Scan for the cell matching the given text and deliver its (x, y) coordinate at center. 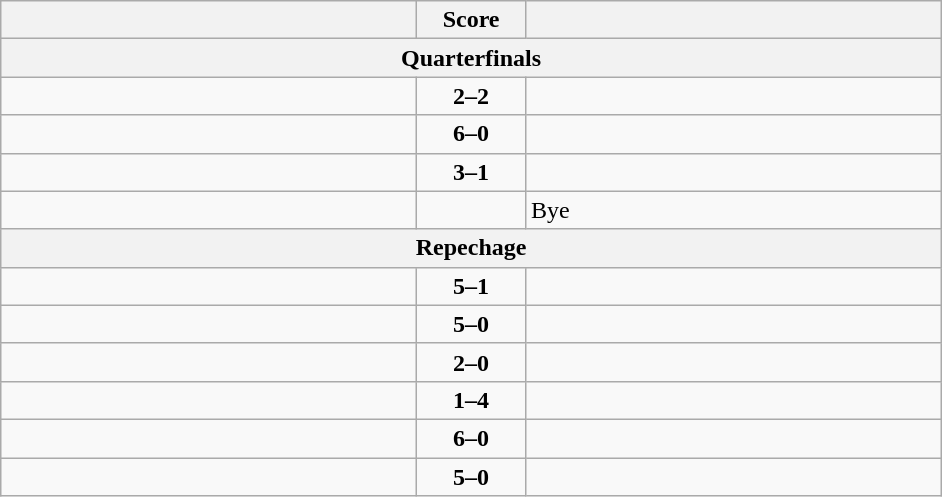
Score (472, 20)
2–2 (472, 96)
Bye (733, 210)
2–0 (472, 362)
1–4 (472, 400)
3–1 (472, 172)
Repechage (472, 248)
Quarterfinals (472, 58)
5–1 (472, 286)
